Capture the cell that displays the provided text and extract its [x, y] central coordinate. 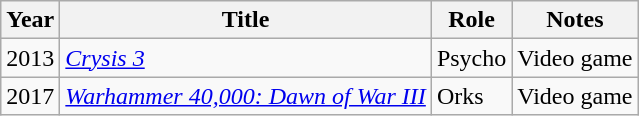
Orks [471, 96]
Psycho [471, 58]
2013 [30, 58]
Warhammer 40,000: Dawn of War III [246, 96]
Role [471, 20]
Notes [575, 20]
2017 [30, 96]
Title [246, 20]
Year [30, 20]
Crysis 3 [246, 58]
